Provide the (x, y) coordinate of the cell's center where the given text is located.  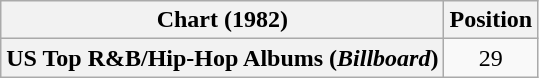
US Top R&B/Hip-Hop Albums (Billboard) (222, 58)
Position (491, 20)
29 (491, 58)
Chart (1982) (222, 20)
